For the text-containing cell, return its midpoint in [x, y] coordinate format. 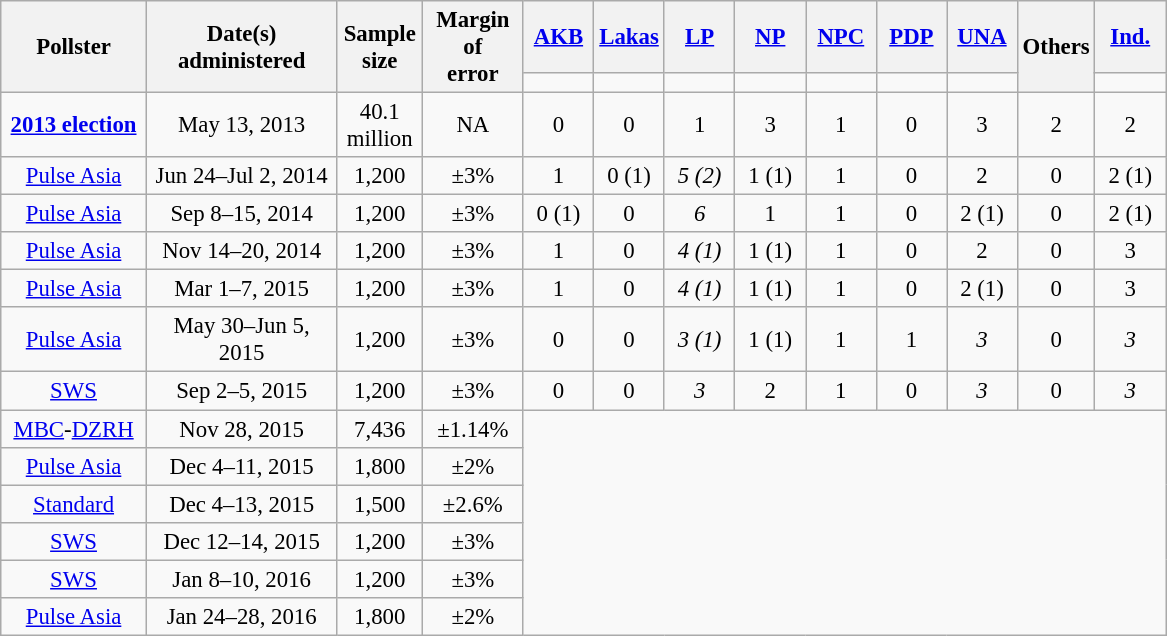
Dec 12–14, 2015 [242, 541]
Pollster [74, 47]
May 13, 2013 [242, 126]
Date(s) administered [242, 47]
PDP [912, 36]
LP [700, 36]
NPC [842, 36]
Jan 8–10, 2016 [242, 579]
Standard [74, 504]
Nov 14–20, 2014 [242, 251]
AKB [558, 36]
Mar 1–7, 2015 [242, 289]
2013 election [74, 126]
UNA [982, 36]
Dec 4–13, 2015 [242, 504]
May 30–Jun 5, 2015 [242, 340]
Dec 4–11, 2015 [242, 466]
Samplesize [380, 47]
Jan 24–28, 2016 [242, 617]
Ind. [1130, 36]
Margin oferror [474, 47]
NA [474, 126]
NP [770, 36]
Sep 8–15, 2014 [242, 214]
7,436 [380, 429]
±2.6% [474, 504]
Lakas [630, 36]
Sep 2–5, 2015 [242, 391]
1,500 [380, 504]
Nov 28, 2015 [242, 429]
3 (1) [700, 340]
MBC-DZRH [74, 429]
Jun 24–Jul 2, 2014 [242, 176]
40.1 million [380, 126]
6 [700, 214]
Others [1056, 47]
±1.14% [474, 429]
5 (2) [700, 176]
